For the text-containing cell, return its midpoint in [X, Y] coordinate format. 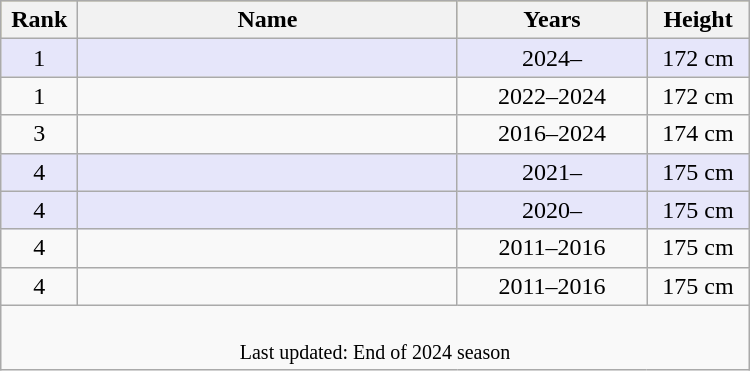
174 cm [698, 134]
2020– [552, 210]
2021– [552, 172]
Height [698, 20]
3 [40, 134]
Name [268, 20]
2022–2024 [552, 96]
Rank [40, 20]
Years [552, 20]
2016–2024 [552, 134]
Last updated: End of 2024 season [375, 338]
2024– [552, 58]
